For the text-containing cell, return its midpoint in [x, y] coordinate format. 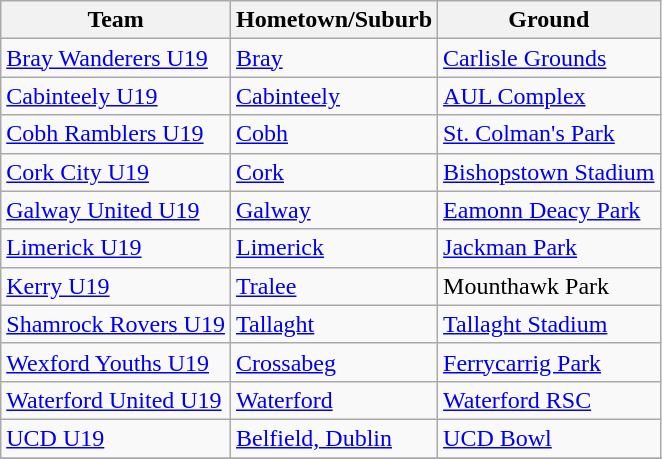
St. Colman's Park [549, 134]
Tallaght [334, 324]
Hometown/Suburb [334, 20]
Cobh [334, 134]
Carlisle Grounds [549, 58]
Cabinteely [334, 96]
Cabinteely U19 [116, 96]
Eamonn Deacy Park [549, 210]
Mounthawk Park [549, 286]
Galway [334, 210]
Bray [334, 58]
Waterford [334, 400]
Waterford RSC [549, 400]
Shamrock Rovers U19 [116, 324]
Jackman Park [549, 248]
Cork City U19 [116, 172]
Ferrycarrig Park [549, 362]
Limerick U19 [116, 248]
Galway United U19 [116, 210]
Cork [334, 172]
Team [116, 20]
Waterford United U19 [116, 400]
UCD U19 [116, 438]
Bray Wanderers U19 [116, 58]
Limerick [334, 248]
Wexford Youths U19 [116, 362]
Crossabeg [334, 362]
Bishopstown Stadium [549, 172]
Cobh Ramblers U19 [116, 134]
UCD Bowl [549, 438]
Tallaght Stadium [549, 324]
AUL Complex [549, 96]
Ground [549, 20]
Belfield, Dublin [334, 438]
Kerry U19 [116, 286]
Tralee [334, 286]
